Provide the (x, y) coordinate of the cell's center where the given text is located.  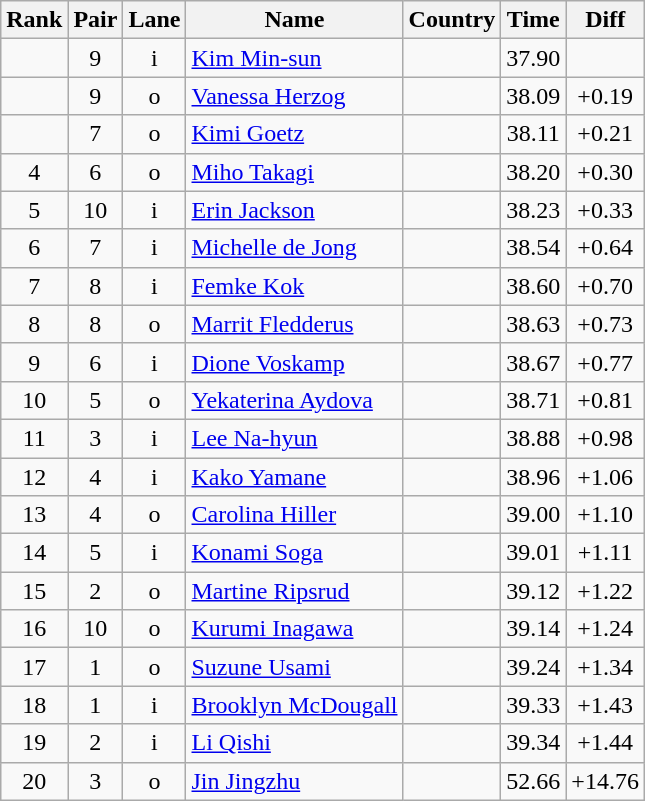
Dione Voskamp (294, 362)
38.60 (534, 286)
Kako Yamane (294, 477)
Miho Takagi (294, 172)
38.09 (534, 96)
+0.77 (606, 362)
Carolina Hiller (294, 515)
+0.98 (606, 438)
Femke Kok (294, 286)
+0.73 (606, 324)
+1.06 (606, 477)
Name (294, 20)
38.20 (534, 172)
37.90 (534, 58)
Kimi Goetz (294, 134)
+0.21 (606, 134)
16 (34, 629)
Li Qishi (294, 743)
38.96 (534, 477)
+0.64 (606, 248)
38.88 (534, 438)
Rank (34, 20)
+0.81 (606, 400)
20 (34, 781)
+1.10 (606, 515)
+0.30 (606, 172)
13 (34, 515)
+14.76 (606, 781)
39.33 (534, 705)
+0.33 (606, 210)
+1.34 (606, 667)
39.00 (534, 515)
38.11 (534, 134)
Jin Jingzhu (294, 781)
+1.44 (606, 743)
Kim Min-sun (294, 58)
+0.19 (606, 96)
Diff (606, 20)
19 (34, 743)
39.34 (534, 743)
15 (34, 591)
+1.43 (606, 705)
Lane (154, 20)
14 (34, 553)
Martine Ripsrud (294, 591)
+1.11 (606, 553)
Time (534, 20)
Lee Na-hyun (294, 438)
39.12 (534, 591)
Michelle de Jong (294, 248)
38.71 (534, 400)
Erin Jackson (294, 210)
+1.24 (606, 629)
38.23 (534, 210)
Suzune Usami (294, 667)
Pair (96, 20)
Yekaterina Aydova (294, 400)
11 (34, 438)
+1.22 (606, 591)
52.66 (534, 781)
Kurumi Inagawa (294, 629)
Country (452, 20)
39.14 (534, 629)
38.63 (534, 324)
38.54 (534, 248)
12 (34, 477)
Brooklyn McDougall (294, 705)
17 (34, 667)
Vanessa Herzog (294, 96)
Marrit Fledderus (294, 324)
Konami Soga (294, 553)
18 (34, 705)
39.01 (534, 553)
+0.70 (606, 286)
38.67 (534, 362)
39.24 (534, 667)
